Pinpoint the cell where the given text exists, returning its (x, y) midpoint coordinate. 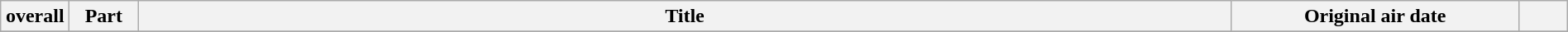
overall (35, 16)
Original air date (1374, 16)
Title (685, 16)
Part (104, 16)
